Identify which cell holds the provided text, then report its [x, y] central coordinate. 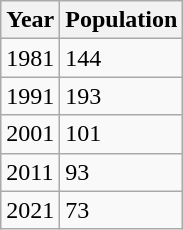
Year [30, 20]
93 [122, 172]
2021 [30, 210]
1991 [30, 96]
73 [122, 210]
2001 [30, 134]
144 [122, 58]
101 [122, 134]
2011 [30, 172]
1981 [30, 58]
Population [122, 20]
193 [122, 96]
